Pinpoint the cell where the given text exists, returning its (X, Y) midpoint coordinate. 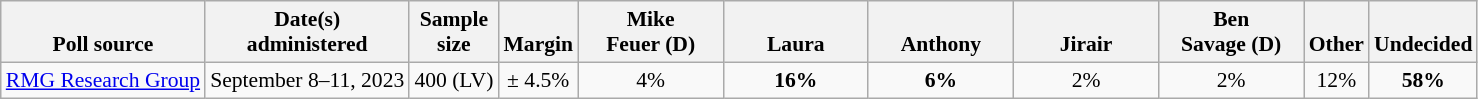
58% (1423, 80)
Margin (538, 32)
400 (LV) (454, 80)
Other (1336, 32)
± 4.5% (538, 80)
Laura (796, 32)
Samplesize (454, 32)
Undecided (1423, 32)
September 8–11, 2023 (307, 80)
6% (940, 80)
Anthony (940, 32)
MikeFeuer (D) (650, 32)
Poll source (103, 32)
4% (650, 80)
BenSavage (D) (1232, 32)
16% (796, 80)
Date(s)administered (307, 32)
RMG Research Group (103, 80)
Jirair (1086, 32)
12% (1336, 80)
